Extract the (X, Y) coordinate from the center of the cell holding the provided text.  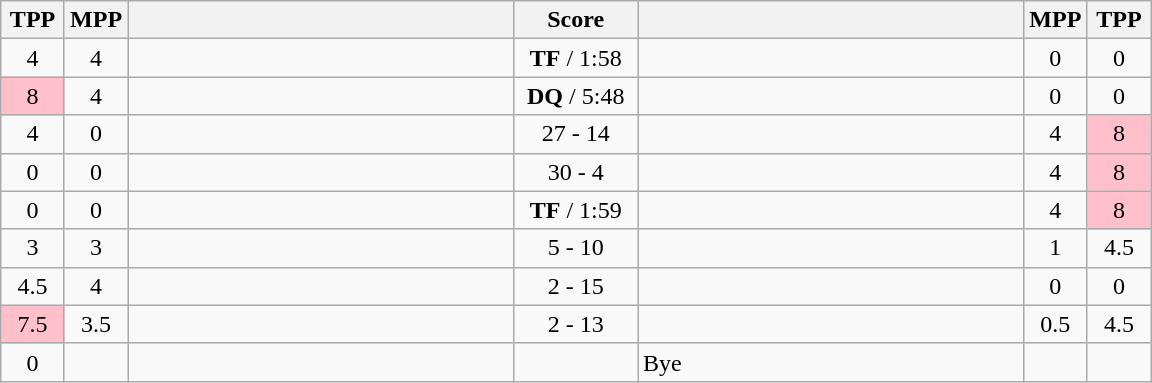
Score (576, 20)
TF / 1:59 (576, 210)
TF / 1:58 (576, 58)
DQ / 5:48 (576, 96)
7.5 (33, 324)
2 - 13 (576, 324)
27 - 14 (576, 134)
0.5 (1056, 324)
30 - 4 (576, 172)
1 (1056, 248)
Bye (831, 362)
2 - 15 (576, 286)
5 - 10 (576, 248)
3.5 (96, 324)
